From the cell containing the given text, extract its center point as (x, y) coordinate. 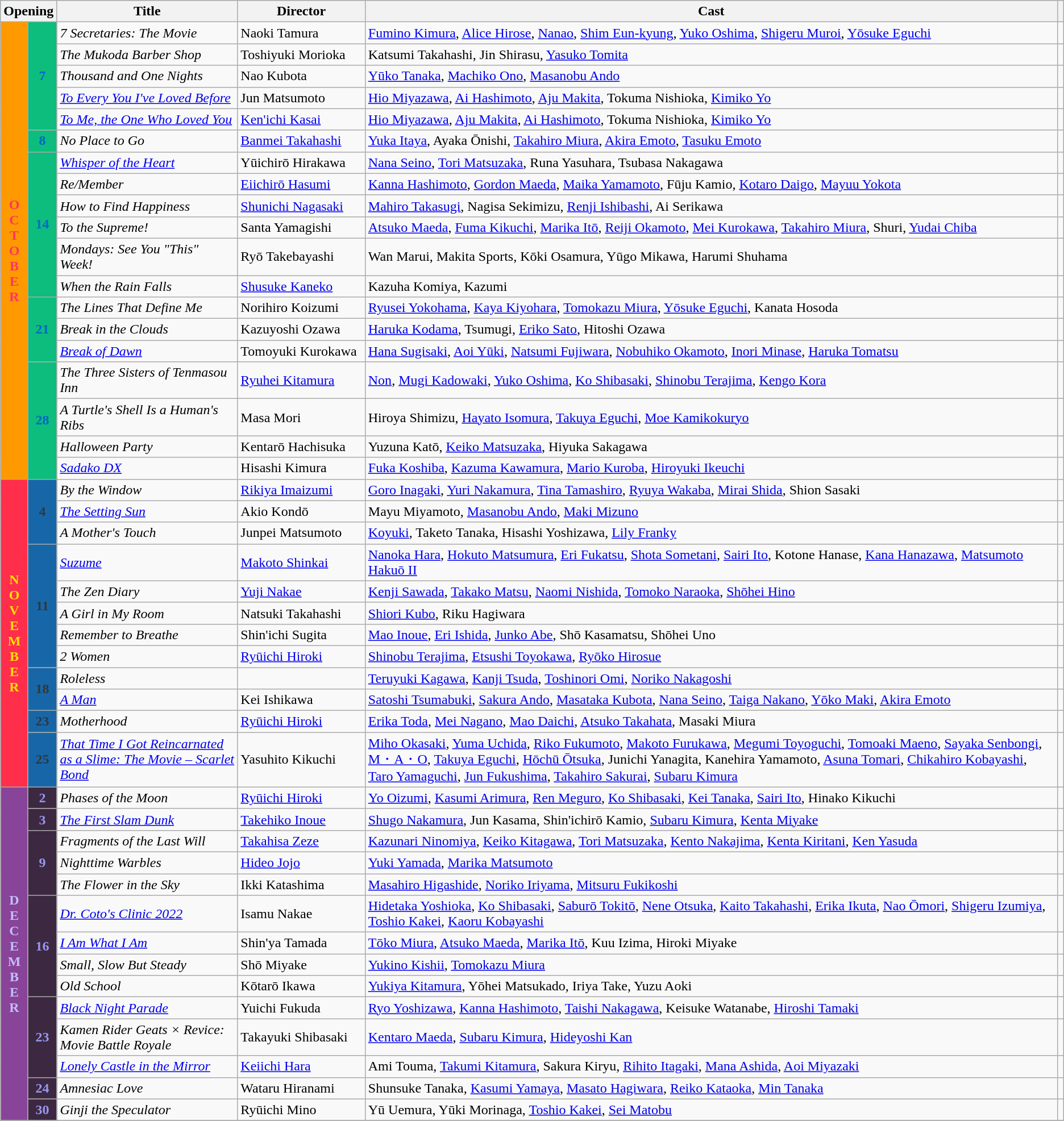
7 (42, 76)
Norihiro Koizumi (301, 308)
Phases of the Moon (147, 798)
4 (42, 511)
Wan Marui, Makita Sports, Kōki Osamura, Yūgo Mikawa, Harumi Shuhama (711, 257)
Lonely Castle in the Mirror (147, 1066)
Ami Touma, Takumi Kitamura, Sakura Kiryu, Rihito Itagaki, Mana Ashida, Aoi Miyazaki (711, 1066)
Teruyuki Kagawa, Kanji Tsuda, Toshinori Omi, Noriko Nakagoshi (711, 678)
The Setting Sun (147, 511)
Kamen Rider Geats × Revice: Movie Battle Royale (147, 1037)
Yūichirō Hirakawa (301, 162)
Ryo Yoshizawa, Kanna Hashimoto, Taishi Nakagawa, Keisuke Watanabe, Hiroshi Tamaki (711, 1008)
The First Slam Dunk (147, 819)
Hio Miyazawa, Aju Makita, Ai Hashimoto, Tokuma Nishioka, Kimiko Yo (711, 119)
Black Night Parade (147, 1008)
A Turtle's Shell Is a Human's Ribs (147, 417)
Kei Ishikawa (301, 700)
Naoki Tamura (301, 33)
Fuka Koshiba, Kazuma Kawamura, Mario Kuroba, Hiroyuki Ikeuchi (711, 468)
Hiroya Shimizu, Hayato Isomura, Takuya Eguchi, Moe Kamikokuryo (711, 417)
Takehiko Inoue (301, 819)
7 Secretaries: The Movie (147, 33)
The Zen Diary (147, 591)
Shugo Nakamura, Jun Kasama, Shin'ichirō Kamio, Subaru Kimura, Kenta Miyake (711, 819)
No Place to Go (147, 141)
To Me, the One Who Loved You (147, 119)
Eiichirō Hasumi (301, 184)
Erika Toda, Mei Nagano, Mao Daichi, Atsuko Takahata, Masaki Miura (711, 722)
The Lines That Define Me (147, 308)
Yū Uemura, Yūki Morinaga, Toshio Kakei, Sei Matobu (711, 1110)
Goro Inagaki, Yuri Nakamura, Tina Tamashiro, Ryuya Wakaba, Mirai Shida, Shion Sasaki (711, 490)
Makoto Shinkai (301, 562)
Tōko Miura, Atsuko Maeda, Marika Itō, Kuu Izima, Hiroki Miyake (711, 943)
Kentarō Hachisuka (301, 447)
Kazunari Ninomiya, Keiko Kitagawa, Tori Matsuzaka, Kento Nakajima, Kenta Kiritani, Ken Yasuda (711, 841)
Kazuyoshi Ozawa (301, 330)
Fragments of the Last Will (147, 841)
Kōtarō Ikawa (301, 986)
Break of Dawn (147, 351)
Tomoyuki Kurokawa (301, 351)
Mayu Miyamoto, Masanobu Ando, Maki Mizuno (711, 511)
Kenji Sawada, Takako Matsu, Naomi Nishida, Tomoko Naraoka, Shōhei Hino (711, 591)
Yuki Yamada, Marika Matsumoto (711, 862)
Shiori Kubo, Riku Hagiwara (711, 613)
Takahisa Zeze (301, 841)
Koyuki, Taketo Tanaka, Hisashi Yoshizawa, Lily Franky (711, 533)
By the Window (147, 490)
16 (42, 947)
Non, Mugi Kadowaki, Yuko Oshima, Ko Shibasaki, Shinobu Terajima, Kengo Kora (711, 381)
Santa Yamagishi (301, 227)
Wataru Hiranami (301, 1088)
Kanna Hashimoto, Gordon Maeda, Maika Yamamoto, Fūju Kamio, Kotaro Daigo, Mayuu Yokota (711, 184)
DECEMBER (15, 953)
Suzume (147, 562)
Sadako DX (147, 468)
9 (42, 862)
Isamu Nakae (301, 914)
Mondays: See You "This" Week! (147, 257)
That Time I Got Reincarnated as a Slime: The Movie – Scarlet Bond (147, 760)
Satoshi Tsumabuki, Sakura Ando, Masataka Kubota, Nana Seino, Taiga Nakano, Yōko Maki, Akira Emoto (711, 700)
18 (42, 689)
Yukiya Kitamura, Yōhei Matsukado, Iriya Take, Yuzu Aoki (711, 986)
Thousand and One Nights (147, 76)
Shin'ya Tamada (301, 943)
Kazuha Komiya, Kazumi (711, 286)
8 (42, 141)
Natsuki Takahashi (301, 613)
Yūko Tanaka, Machiko Ono, Masanobu Ando (711, 76)
Shin'ichi Sugita (301, 635)
14 (42, 224)
Banmei Takahashi (301, 141)
How to Find Happiness (147, 206)
Shunichi Nagasaki (301, 206)
25 (42, 760)
28 (42, 420)
Atsuko Maeda, Fuma Kikuchi, Marika Itō, Reiji Okamoto, Mei Kurokawa, Takahiro Miura, Shuri, Yudai Chiba (711, 227)
Yasuhito Kikuchi (301, 760)
Yuji Nakae (301, 591)
Amnesiac Love (147, 1088)
The Three Sisters of Tenmasou Inn (147, 381)
Rikiya Imaizumi (301, 490)
2 (42, 798)
Haruka Kodama, Tsumugi, Eriko Sato, Hitoshi Ozawa (711, 330)
NOVEMBER (15, 633)
Shusuke Kaneko (301, 286)
Nana Seino, Tori Matsuzaka, Runa Yasuhara, Tsubasa Nakagawa (711, 162)
Akio Kondō (301, 511)
3 (42, 819)
Fumino Kimura, Alice Hirose, Nanao, Shim Eun-kyung, Yuko Oshima, Shigeru Muroi, Yōsuke Eguchi (711, 33)
Junpei Matsumoto (301, 533)
Re/Member (147, 184)
OCTOBER (15, 251)
Hisashi Kimura (301, 468)
Nanoka Hara, Hokuto Matsumura, Eri Fukatsu, Shota Sometani, Sairi Ito, Kotone Hanase, Kana Hanazawa, Matsumoto Hakuō II (711, 562)
Shō Miyake (301, 965)
Remember to Breathe (147, 635)
Ryusei Yokohama, Kaya Kiyohara, Tomokazu Miura, Yōsuke Eguchi, Kanata Hosoda (711, 308)
A Mother's Touch (147, 533)
I Am What I Am (147, 943)
Break in the Clouds (147, 330)
Hana Sugisaki, Aoi Yūki, Natsumi Fujiwara, Nobuhiko Okamoto, Inori Minase, Haruka Tomatsu (711, 351)
2 Women (147, 656)
Opening (28, 11)
Ikki Katashima (301, 885)
Hideo Jojo (301, 862)
Motherhood (147, 722)
Whisper of the Heart (147, 162)
Ryuhei Kitamura (301, 381)
Jun Matsumoto (301, 98)
24 (42, 1088)
Mao Inoue, Eri Ishida, Junko Abe, Shō Kasamatsu, Shōhei Uno (711, 635)
21 (42, 330)
Ryūichi Mino (301, 1110)
Shunsuke Tanaka, Kasumi Yamaya, Masato Hagiwara, Reiko Kataoka, Min Tanaka (711, 1088)
30 (42, 1110)
Nao Kubota (301, 76)
Masahiro Higashide, Noriko Iriyama, Mitsuru Fukikoshi (711, 885)
Title (147, 11)
Ginji the Speculator (147, 1110)
Toshiyuki Morioka (301, 55)
11 (42, 606)
Cast (711, 11)
To the Supreme! (147, 227)
Hio Miyazawa, Ai Hashimoto, Aju Makita, Tokuma Nishioka, Kimiko Yo (711, 98)
When the Rain Falls (147, 286)
A Girl in My Room (147, 613)
Halloween Party (147, 447)
A Man (147, 700)
Small, Slow But Steady (147, 965)
Yo Oizumi, Kasumi Arimura, Ren Meguro, Ko Shibasaki, Kei Tanaka, Sairi Ito, Hinako Kikuchi (711, 798)
Katsumi Takahashi, Jin Shirasu, Yasuko Tomita (711, 55)
Masa Mori (301, 417)
Old School (147, 986)
The Mukoda Barber Shop (147, 55)
Dr. Coto's Clinic 2022 (147, 914)
Ken'ichi Kasai (301, 119)
Kentaro Maeda, Subaru Kimura, Hideyoshi Kan (711, 1037)
Yuzuna Katō, Keiko Matsuzaka, Hiyuka Sakagawa (711, 447)
Roleless (147, 678)
Keiichi Hara (301, 1066)
To Every You I've Loved Before (147, 98)
Ryō Takebayashi (301, 257)
Takayuki Shibasaki (301, 1037)
Shinobu Terajima, Etsushi Toyokawa, Ryōko Hirosue (711, 656)
Nighttime Warbles (147, 862)
Yukino Kishii, Tomokazu Miura (711, 965)
Mahiro Takasugi, Nagisa Sekimizu, Renji Ishibashi, Ai Serikawa (711, 206)
Hidetaka Yoshioka, Ko Shibasaki, Saburō Tokitō, Nene Otsuka, Kaito Takahashi, Erika Ikuta, Nao Ōmori, Shigeru Izumiya, Toshio Kakei, Kaoru Kobayashi (711, 914)
Yuka Itaya, Ayaka Ōnishi, Takahiro Miura, Akira Emoto, Tasuku Emoto (711, 141)
The Flower in the Sky (147, 885)
Director (301, 11)
Yuichi Fukuda (301, 1008)
